From the cell containing the given text, extract its center point as (x, y) coordinate. 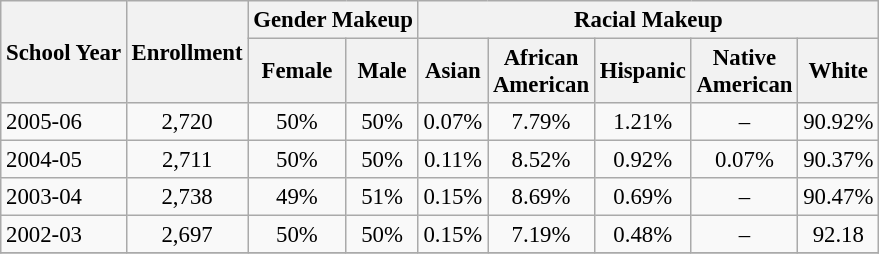
8.52% (542, 160)
2002-03 (64, 235)
8.69% (542, 197)
2004-05 (64, 160)
2,720 (187, 122)
Native American (744, 72)
7.79% (542, 122)
Male (382, 72)
African American (542, 72)
2,711 (187, 160)
92.18 (838, 235)
51% (382, 197)
Female (297, 72)
0.11% (452, 160)
1.21% (642, 122)
2005-06 (64, 122)
Hispanic (642, 72)
0.48% (642, 235)
2003-04 (64, 197)
School Year (64, 52)
Racial Makeup (648, 20)
White (838, 72)
0.92% (642, 160)
49% (297, 197)
90.47% (838, 197)
Enrollment (187, 52)
7.19% (542, 235)
Asian (452, 72)
2,697 (187, 235)
90.37% (838, 160)
Gender Makeup (333, 20)
0.69% (642, 197)
2,738 (187, 197)
90.92% (838, 122)
